Find where the given text appears and provide that cell's center as [X, Y] coordinate. 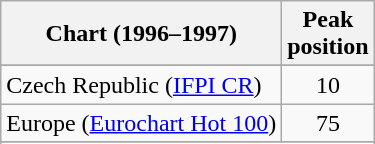
Europe (Eurochart Hot 100) [142, 123]
75 [328, 123]
10 [328, 85]
Peakposition [328, 34]
Czech Republic (IFPI CR) [142, 85]
Chart (1996–1997) [142, 34]
